Return [x, y] of the center of cell containing provided text 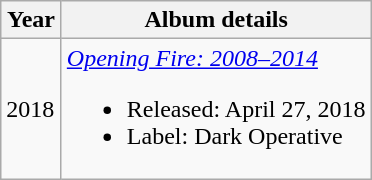
Album details [216, 20]
Opening Fire: 2008–2014Released: April 27, 2018Label: Dark Operative [216, 109]
Year [32, 20]
2018 [32, 109]
